Capture the cell that displays the provided text and extract its (X, Y) central coordinate. 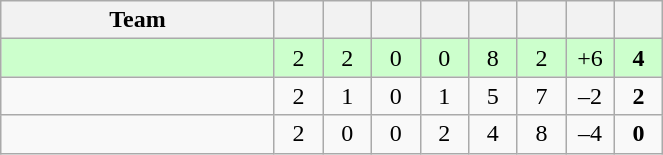
Team (138, 20)
7 (542, 96)
+6 (590, 58)
–2 (590, 96)
5 (494, 96)
–4 (590, 134)
